From the cell containing the given text, extract its center point as (X, Y) coordinate. 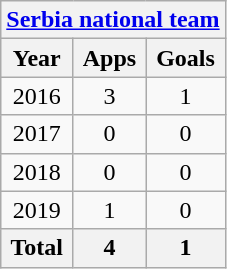
2019 (37, 210)
Serbia national team (113, 20)
Apps (110, 58)
4 (110, 248)
2017 (37, 134)
Goals (186, 58)
2018 (37, 172)
Total (37, 248)
3 (110, 96)
Year (37, 58)
2016 (37, 96)
